Pinpoint the cell where the given text exists, returning its (X, Y) midpoint coordinate. 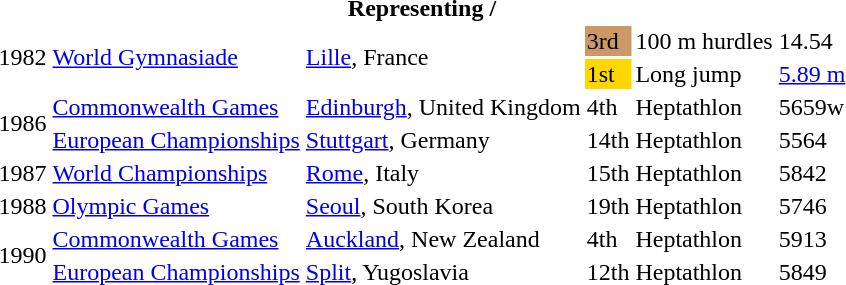
1st (608, 74)
Stuttgart, Germany (443, 140)
Olympic Games (176, 206)
100 m hurdles (704, 41)
Auckland, New Zealand (443, 239)
Rome, Italy (443, 173)
15th (608, 173)
19th (608, 206)
Lille, France (443, 58)
Edinburgh, United Kingdom (443, 107)
14th (608, 140)
Long jump (704, 74)
European Championships (176, 140)
World Gymnasiade (176, 58)
Seoul, South Korea (443, 206)
World Championships (176, 173)
3rd (608, 41)
